Return the (X, Y) coordinate for the center point of the cell that contains the specified text.  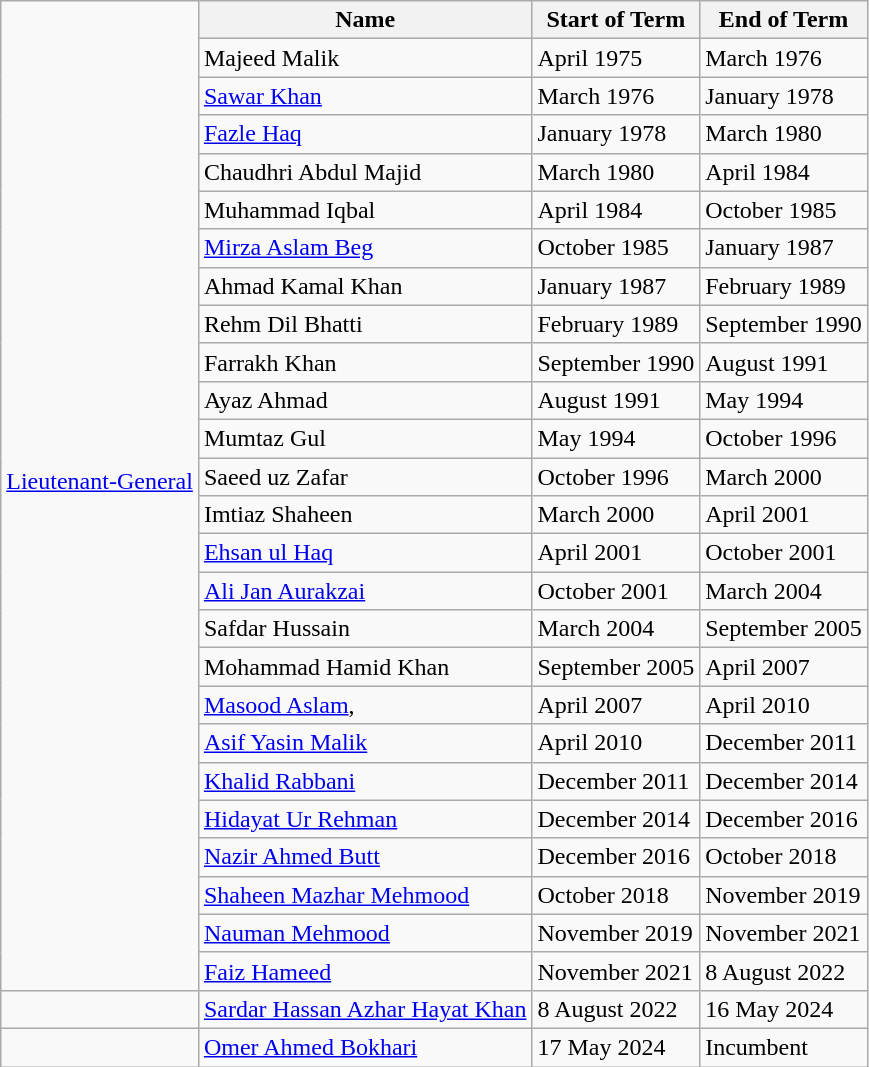
17 May 2024 (616, 1047)
Majeed Malik (365, 58)
Saeed uz Zafar (365, 477)
Mohammad Hamid Khan (365, 667)
Rehm Dil Bhatti (365, 324)
Ayaz Ahmad (365, 400)
Farrakh Khan (365, 362)
April 1975 (616, 58)
Safdar Hussain (365, 629)
Chaudhri Abdul Majid (365, 172)
Omer Ahmed Bokhari (365, 1047)
Faiz Hameed (365, 971)
Khalid Rabbani (365, 781)
Name (365, 20)
16 May 2024 (784, 1009)
Hidayat Ur Rehman (365, 819)
Sawar Khan (365, 96)
Shaheen Mazhar Mehmood (365, 895)
Mirza Aslam Beg (365, 248)
Sardar Hassan Azhar Hayat Khan (365, 1009)
Mumtaz Gul (365, 438)
Imtiaz Shaheen (365, 515)
Masood Aslam, (365, 705)
Nauman Mehmood (365, 933)
Ahmad Kamal Khan (365, 286)
Fazle Haq (365, 134)
Lieutenant-General (100, 496)
Incumbent (784, 1047)
End of Term (784, 20)
Muhammad Iqbal (365, 210)
Ali Jan Aurakzai (365, 591)
Asif Yasin Malik (365, 743)
Nazir Ahmed Butt (365, 857)
Ehsan ul Haq (365, 553)
Start of Term (616, 20)
